Provide the (x, y) coordinate of the cell's center where the given text is located.  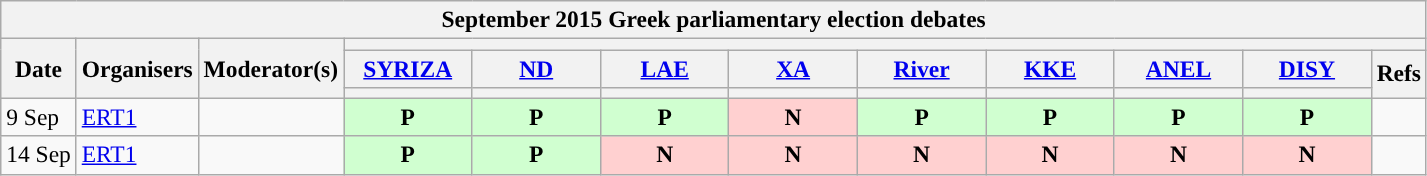
ANEL (1178, 68)
14 Sep (39, 155)
Refs (1398, 74)
Organisers (137, 68)
9 Sep (39, 117)
Date (39, 68)
Moderator(s) (270, 68)
DISY (1307, 68)
River (921, 68)
ND (536, 68)
KKE (1050, 68)
LAE (664, 68)
XA (793, 68)
September 2015 Greek parliamentary election debates (714, 19)
SYRIZA (408, 68)
